For the text-containing cell, return its midpoint in [X, Y] coordinate format. 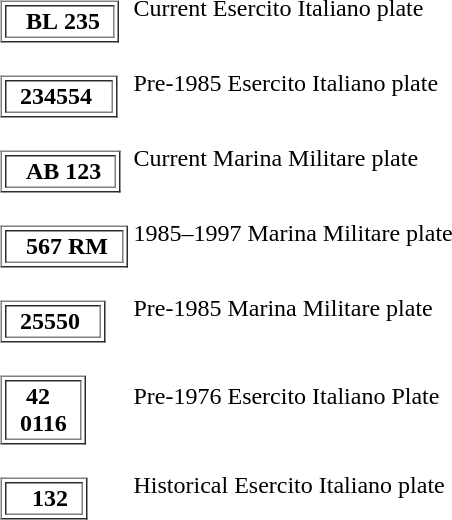
AB 123 [60, 172]
567 RM [64, 246]
25550 [53, 322]
42 0116 [44, 410]
BL 235 [60, 22]
234554 [59, 96]
132 [44, 498]
